Output the [X, Y] coordinate of the center of the cell containing the given text.  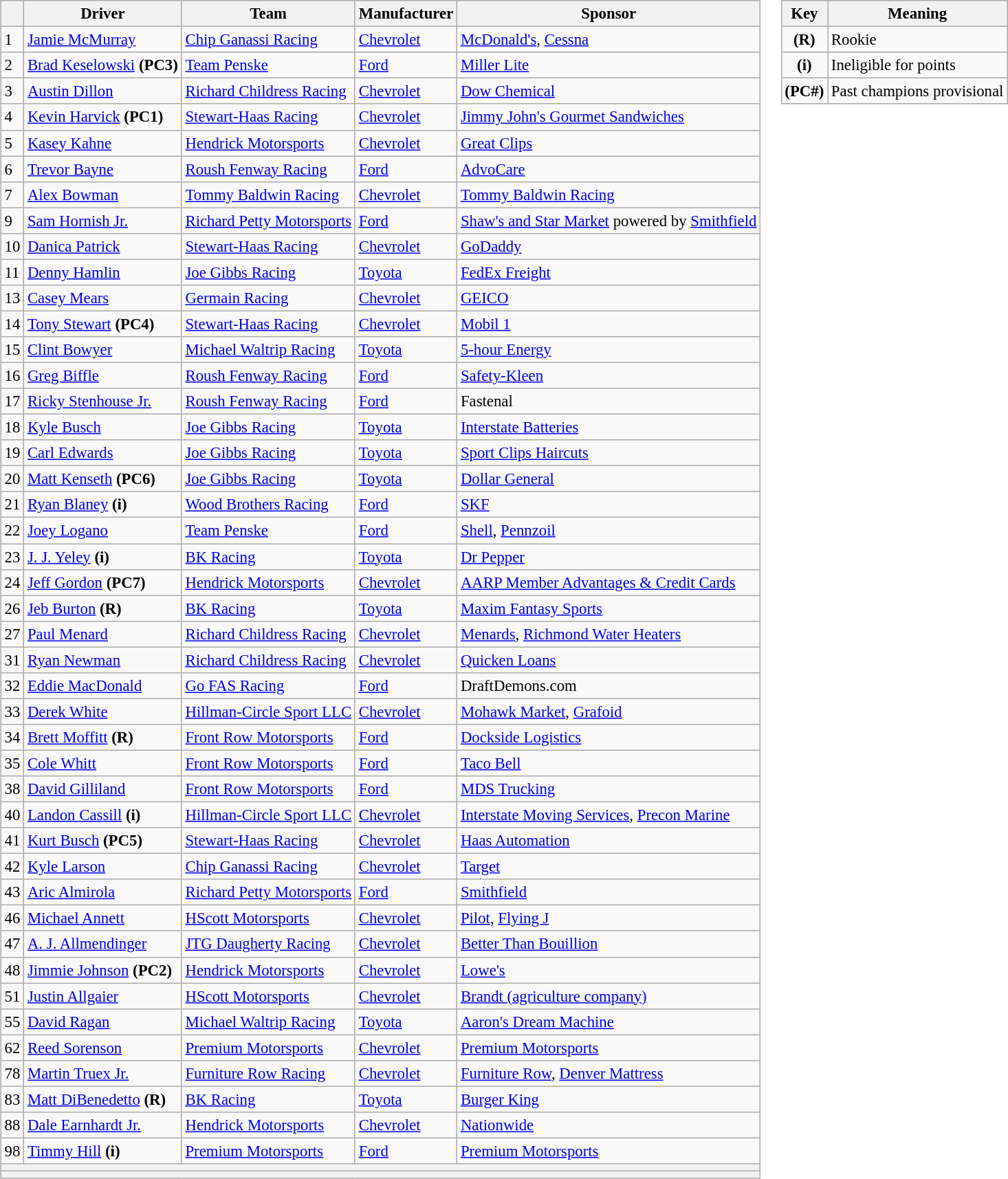
7 [12, 195]
Casey Mears [103, 298]
Kurt Busch (PC5) [103, 841]
23 [12, 556]
3 [12, 91]
Sponsor [609, 14]
33 [12, 712]
41 [12, 841]
Mohawk Market, Grafoid [609, 712]
1 [12, 40]
17 [12, 401]
Kasey Kahne [103, 143]
Denny Hamlin [103, 272]
(PC#) [804, 91]
Quicken Loans [609, 660]
Ineligible for points [917, 65]
Carl Edwards [103, 453]
Team [268, 14]
J. J. Yeley (i) [103, 556]
Clint Bowyer [103, 350]
Cole Whitt [103, 763]
Lowe's [609, 970]
David Ragan [103, 1022]
6 [12, 169]
MDS Trucking [609, 789]
Kyle Busch [103, 428]
Menards, Richmond Water Heaters [609, 634]
Jimmy John's Gourmet Sandwiches [609, 117]
Jimmie Johnson (PC2) [103, 970]
Target [609, 867]
Trevor Bayne [103, 169]
Taco Bell [609, 763]
26 [12, 608]
SKF [609, 505]
Dollar General [609, 479]
GEICO [609, 298]
Brett Moffitt (R) [103, 738]
Danica Patrick [103, 246]
AARP Member Advantages & Credit Cards [609, 582]
DraftDemons.com [609, 685]
Ryan Blaney (i) [103, 505]
Timmy Hill (i) [103, 1151]
Shaw's and Star Market powered by Smithfield [609, 221]
Matt Kenseth (PC6) [103, 479]
Burger King [609, 1099]
27 [12, 634]
19 [12, 453]
Interstate Moving Services, Precon Marine [609, 815]
Haas Automation [609, 841]
Dale Earnhardt Jr. [103, 1125]
Smithfield [609, 892]
Eddie MacDonald [103, 685]
(R) [804, 40]
Rookie [917, 40]
Driver [103, 14]
14 [12, 324]
15 [12, 350]
Nationwide [609, 1125]
Sport Clips Haircuts [609, 453]
Past champions provisional [917, 91]
78 [12, 1073]
GoDaddy [609, 246]
46 [12, 918]
Sam Hornish Jr. [103, 221]
(i) [804, 65]
Safety-Kleen [609, 375]
Go FAS Racing [268, 685]
42 [12, 867]
2 [12, 65]
21 [12, 505]
9 [12, 221]
48 [12, 970]
Ricky Stenhouse Jr. [103, 401]
88 [12, 1125]
Meaning [917, 14]
Dockside Logistics [609, 738]
51 [12, 996]
43 [12, 892]
4 [12, 117]
McDonald's, Cessna [609, 40]
Martin Truex Jr. [103, 1073]
Interstate Batteries [609, 428]
Maxim Fantasy Sports [609, 608]
FedEx Freight [609, 272]
Derek White [103, 712]
Germain Racing [268, 298]
A. J. Allmendinger [103, 944]
31 [12, 660]
18 [12, 428]
Aaron's Dream Machine [609, 1022]
11 [12, 272]
Dr Pepper [609, 556]
Jeff Gordon (PC7) [103, 582]
Furniture Row Racing [268, 1073]
24 [12, 582]
Kevin Harvick (PC1) [103, 117]
98 [12, 1151]
Brandt (agriculture company) [609, 996]
16 [12, 375]
47 [12, 944]
Dow Chemical [609, 91]
Key [804, 14]
Jeb Burton (R) [103, 608]
5 [12, 143]
62 [12, 1048]
AdvoCare [609, 169]
Wood Brothers Racing [268, 505]
32 [12, 685]
38 [12, 789]
Mobil 1 [609, 324]
Joey Logano [103, 531]
35 [12, 763]
Manufacturer [406, 14]
20 [12, 479]
Landon Cassill (i) [103, 815]
Greg Biffle [103, 375]
Michael Annett [103, 918]
Brad Keselowski (PC3) [103, 65]
55 [12, 1022]
Furniture Row, Denver Mattress [609, 1073]
JTG Daugherty Racing [268, 944]
Austin Dillon [103, 91]
Justin Allgaier [103, 996]
13 [12, 298]
Alex Bowman [103, 195]
34 [12, 738]
5-hour Energy [609, 350]
22 [12, 531]
Pilot, Flying J [609, 918]
Better Than Bouillion [609, 944]
Miller Lite [609, 65]
Great Clips [609, 143]
Matt DiBenedetto (R) [103, 1099]
Ryan Newman [103, 660]
Jamie McMurray [103, 40]
Kyle Larson [103, 867]
Tony Stewart (PC4) [103, 324]
Reed Sorenson [103, 1048]
Shell, Pennzoil [609, 531]
Aric Almirola [103, 892]
83 [12, 1099]
40 [12, 815]
David Gilliland [103, 789]
Fastenal [609, 401]
Paul Menard [103, 634]
10 [12, 246]
